Locate the cell with the specified text and output its [x, y] center coordinate. 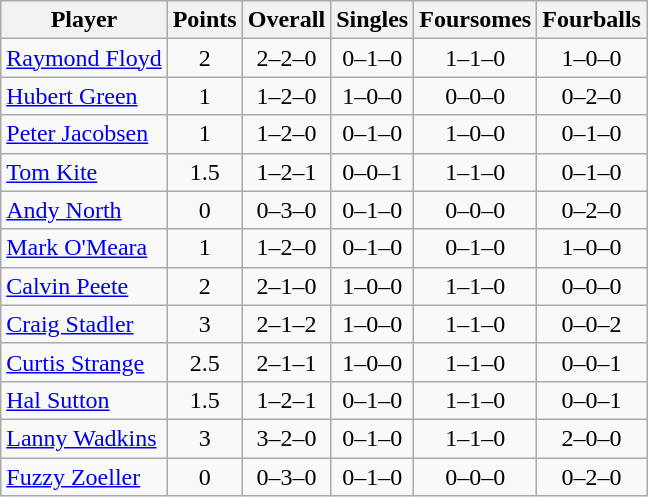
Points [204, 20]
Hubert Green [84, 96]
Hal Sutton [84, 400]
2.5 [204, 362]
0–0–2 [592, 324]
Calvin Peete [84, 286]
Singles [372, 20]
3–2–0 [286, 438]
2–1–1 [286, 362]
Craig Stadler [84, 324]
Tom Kite [84, 172]
2–0–0 [592, 438]
Peter Jacobsen [84, 134]
Player [84, 20]
2–1–2 [286, 324]
Lanny Wadkins [84, 438]
Curtis Strange [84, 362]
2–1–0 [286, 286]
Mark O'Meara [84, 248]
Andy North [84, 210]
Fourballs [592, 20]
Overall [286, 20]
Raymond Floyd [84, 58]
Fuzzy Zoeller [84, 477]
Foursomes [476, 20]
2–2–0 [286, 58]
